Output the (x, y) coordinate of the center of the cell containing the given text.  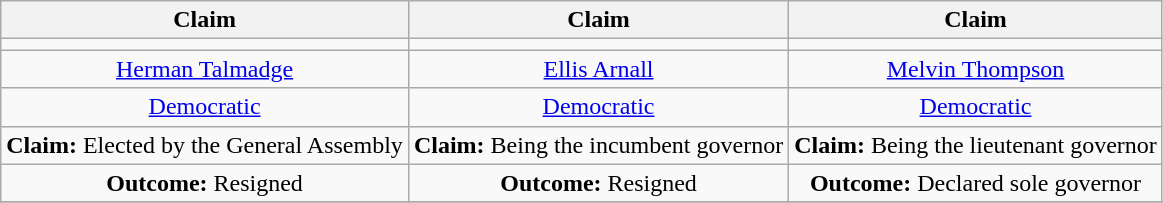
Claim: Being the lieutenant governor (976, 145)
Ellis Arnall (598, 69)
Claim: Elected by the General Assembly (205, 145)
Outcome: Declared sole governor (976, 183)
Herman Talmadge (205, 69)
Melvin Thompson (976, 69)
Claim: Being the incumbent governor (598, 145)
